Extract the [X, Y] coordinate from the center of the cell holding the provided text.  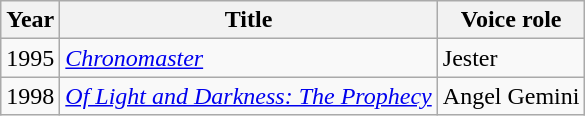
Angel Gemini [511, 96]
1995 [30, 58]
Voice role [511, 20]
Year [30, 20]
Title [248, 20]
Of Light and Darkness: The Prophecy [248, 96]
Chronomaster [248, 58]
Jester [511, 58]
1998 [30, 96]
